Identify which cell holds the provided text, then report its [x, y] central coordinate. 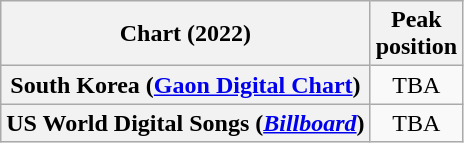
South Korea (Gaon Digital Chart) [186, 85]
Peakposition [416, 34]
US World Digital Songs (Billboard) [186, 123]
Chart (2022) [186, 34]
